Provide the (x, y) coordinate of the cell's center where the given text is located.  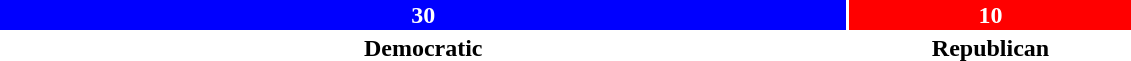
30 (423, 15)
10 (990, 15)
